Identify which cell holds the provided text, then report its (X, Y) central coordinate. 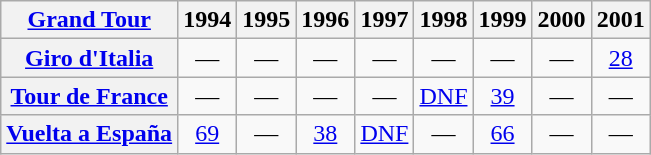
1996 (326, 20)
39 (502, 96)
1994 (208, 20)
Tour de France (90, 96)
69 (208, 134)
1998 (444, 20)
1997 (384, 20)
66 (502, 134)
1995 (266, 20)
Vuelta a España (90, 134)
2001 (620, 20)
Giro d'Italia (90, 58)
2000 (562, 20)
1999 (502, 20)
28 (620, 58)
Grand Tour (90, 20)
38 (326, 134)
